Pinpoint the cell where the given text exists, returning its [x, y] midpoint coordinate. 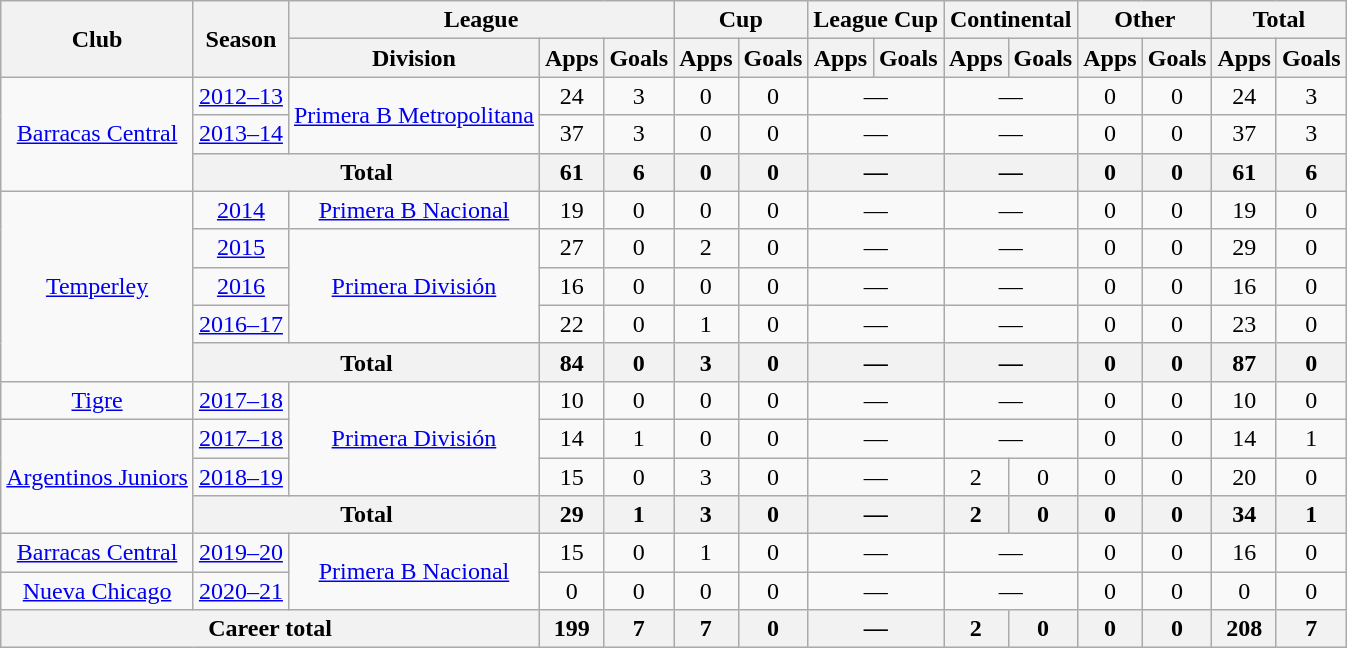
199 [571, 629]
Career total [270, 629]
2016–17 [240, 324]
34 [1244, 515]
2015 [240, 248]
208 [1244, 629]
2018–19 [240, 477]
2019–20 [240, 553]
84 [571, 362]
87 [1244, 362]
Division [414, 58]
Tigre [98, 400]
2013–14 [240, 134]
Nueva Chicago [98, 591]
Temperley [98, 286]
Club [98, 39]
Season [240, 39]
27 [571, 248]
League Cup [876, 20]
23 [1244, 324]
Argentinos Juniors [98, 476]
Other [1145, 20]
League [480, 20]
2020–21 [240, 591]
2012–13 [240, 96]
22 [571, 324]
2014 [240, 210]
20 [1244, 477]
Primera B Metropolitana [414, 115]
Continental [1011, 20]
Cup [741, 20]
2016 [240, 286]
